Detect which cell encompasses the target text, then output its (x, y) center coordinate. 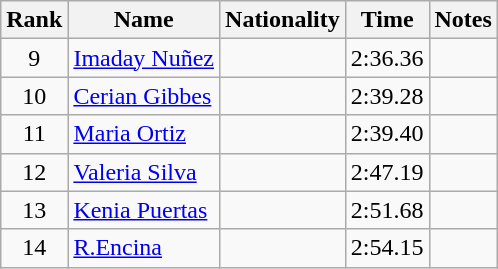
12 (34, 172)
9 (34, 58)
Rank (34, 20)
13 (34, 210)
Name (144, 20)
Nationality (283, 20)
2:39.28 (387, 96)
11 (34, 134)
2:51.68 (387, 210)
Notes (463, 20)
2:36.36 (387, 58)
Cerian Gibbes (144, 96)
Time (387, 20)
14 (34, 248)
Valeria Silva (144, 172)
Imaday Nuñez (144, 58)
R.Encina (144, 248)
Kenia Puertas (144, 210)
2:47.19 (387, 172)
10 (34, 96)
2:39.40 (387, 134)
Maria Ortiz (144, 134)
2:54.15 (387, 248)
